Return the (X, Y) coordinate for the center point of the cell that contains the specified text.  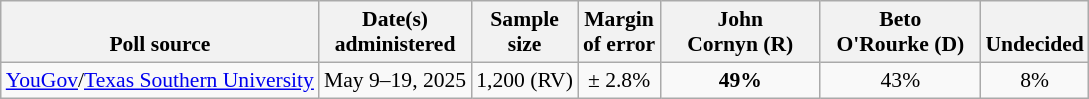
49% (740, 80)
Marginof error (619, 32)
1,200 (RV) (524, 80)
8% (1034, 80)
43% (900, 80)
Date(s)administered (395, 32)
May 9–19, 2025 (395, 80)
± 2.8% (619, 80)
BetoO'Rourke (D) (900, 32)
Poll source (160, 32)
YouGov/Texas Southern University (160, 80)
JohnCornyn (R) (740, 32)
Undecided (1034, 32)
Samplesize (524, 32)
